Output the [x, y] coordinate of the center of the cell containing the given text.  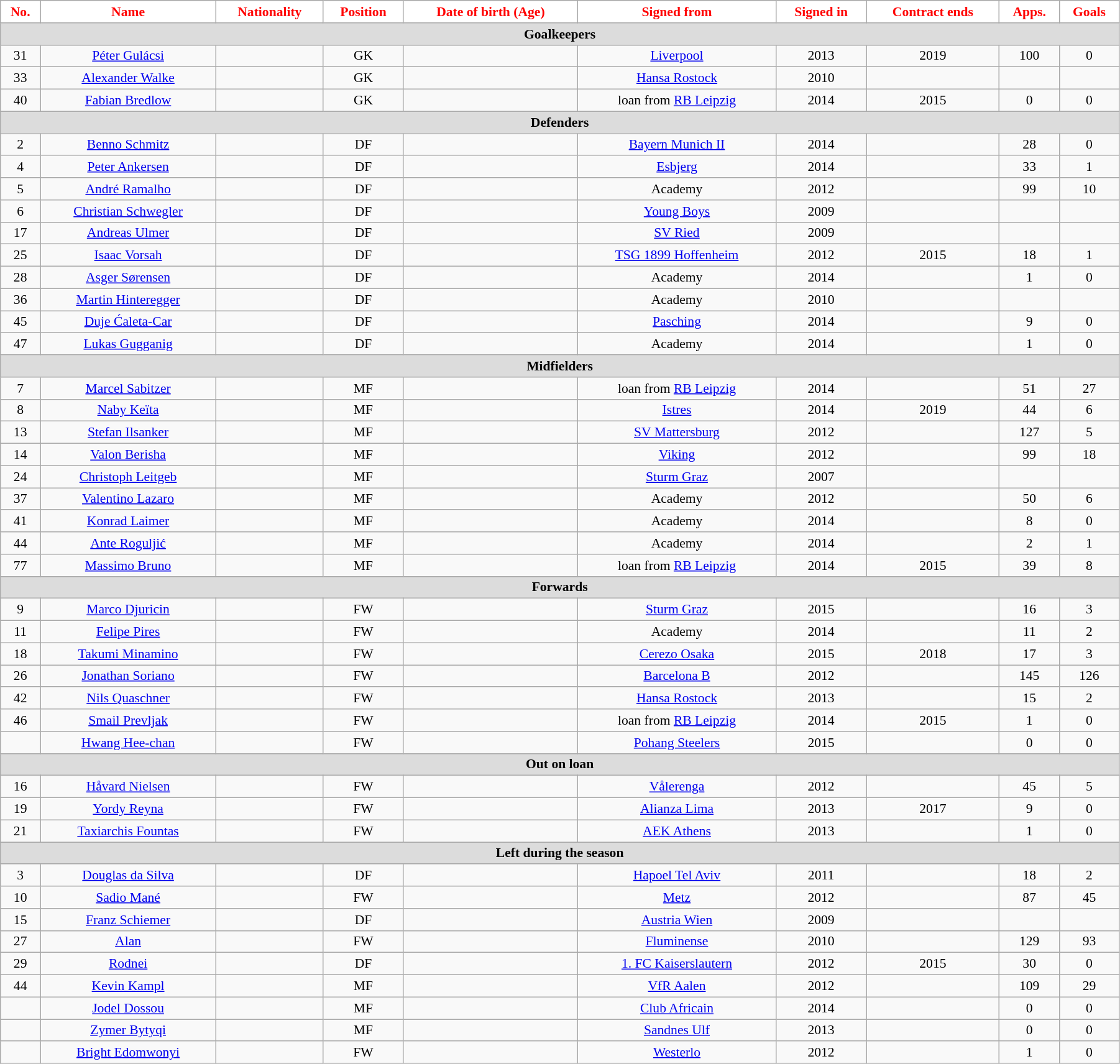
19 [21, 809]
42 [21, 699]
14 [21, 455]
Alianza Lima [677, 809]
100 [1029, 56]
7 [21, 388]
39 [1029, 566]
Benno Schmitz [128, 145]
Yordy Reyna [128, 809]
Ante Roguljić [128, 543]
50 [1029, 499]
Felipe Pires [128, 632]
Marcel Sabitzer [128, 388]
Alan [128, 942]
127 [1029, 433]
Hapoel Tel Aviv [677, 876]
25 [21, 255]
Sadio Mané [128, 897]
Franz Schiemer [128, 920]
Out on loan [560, 764]
Naby Keïta [128, 410]
Nils Quaschner [128, 699]
Duje Ćaleta-Car [128, 322]
46 [21, 720]
Pasching [677, 322]
93 [1090, 942]
Valon Berisha [128, 455]
Midfielders [560, 366]
1. FC Kaiserslautern [677, 964]
Konrad Laimer [128, 521]
2017 [933, 809]
145 [1029, 676]
Liverpool [677, 56]
129 [1029, 942]
Pohang Steelers [677, 743]
André Ramalho [128, 189]
Martin Hinteregger [128, 300]
Viking [677, 455]
Esbjerg [677, 167]
Fluminense [677, 942]
109 [1029, 986]
Jonathan Soriano [128, 676]
Goals [1090, 12]
87 [1029, 897]
Bayern Munich II [677, 145]
Alexander Walke [128, 78]
Jodel Dossou [128, 1008]
Contract ends [933, 12]
24 [21, 477]
VfR Aalen [677, 986]
51 [1029, 388]
AEK Athens [677, 831]
Austria Wien [677, 920]
Nationality [270, 12]
Peter Ankersen [128, 167]
Christoph Leitgeb [128, 477]
2007 [821, 477]
Rodnei [128, 964]
SV Mattersburg [677, 433]
Stefan Ilsanker [128, 433]
Position [363, 12]
Lukas Gugganig [128, 344]
Barcelona B [677, 676]
36 [21, 300]
SV Ried [677, 233]
No. [21, 12]
2018 [933, 654]
Vålerenga [677, 787]
Håvard Nielsen [128, 787]
Massimo Bruno [128, 566]
126 [1090, 676]
Forwards [560, 587]
Valentino Lazaro [128, 499]
Hwang Hee-chan [128, 743]
Asger Sørensen [128, 278]
Andreas Ulmer [128, 233]
4 [21, 167]
Left during the season [560, 853]
Bright Edomwonyi [128, 1053]
Name [128, 12]
Takumi Minamino [128, 654]
Club Africain [677, 1008]
Zymer Bytyqi [128, 1030]
Date of birth (Age) [491, 12]
Metz [677, 897]
Douglas da Silva [128, 876]
Signed in [821, 12]
30 [1029, 964]
Fabian Bredlow [128, 101]
Isaac Vorsah [128, 255]
2011 [821, 876]
Young Boys [677, 211]
Smail Prevljak [128, 720]
77 [21, 566]
Istres [677, 410]
TSG 1899 Hoffenheim [677, 255]
Cerezo Osaka [677, 654]
Apps. [1029, 12]
Christian Schwegler [128, 211]
13 [21, 433]
Péter Gulácsi [128, 56]
37 [21, 499]
Signed from [677, 12]
Marco Djuricin [128, 610]
Kevin Kampl [128, 986]
Westerlo [677, 1053]
Defenders [560, 122]
41 [21, 521]
31 [21, 56]
Sandnes Ulf [677, 1030]
40 [21, 101]
26 [21, 676]
Goalkeepers [560, 34]
Taxiarchis Fountas [128, 831]
21 [21, 831]
47 [21, 344]
